Output the (x, y) coordinate of the center of the cell containing the given text.  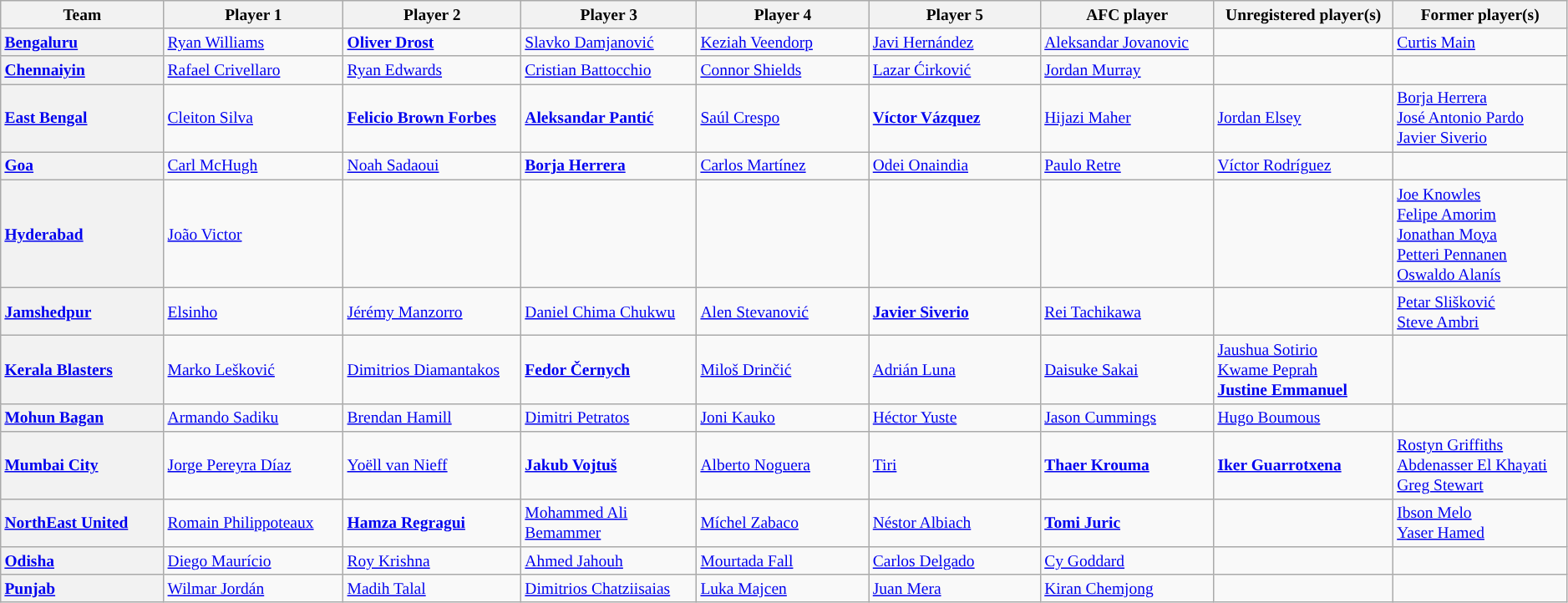
Former player(s) (1480, 15)
Hamza Regragui (433, 523)
Aleksandar Pantić (609, 119)
Brendan Hamill (433, 418)
Joni Kauko (783, 418)
Wilmar Jordán (254, 588)
Carlos Martínez (783, 165)
Madih Talal (433, 588)
Armando Sadiku (254, 418)
Víctor Vázquez (954, 119)
Cy Goddard (1128, 561)
Lazar Ćirković (954, 70)
Adrián Luna (954, 369)
Juan Mera (954, 588)
Iker Guarrotxena (1303, 464)
Hyderabad (82, 234)
Rafael Crivellaro (254, 70)
Diego Maurício (254, 561)
Chennaiyin (82, 70)
Goa (82, 165)
Player 2 (433, 15)
Player 5 (954, 15)
Marko Lešković (254, 369)
Dimitri Petratos (609, 418)
Team (82, 15)
Noah Sadaoui (433, 165)
Connor Shields (783, 70)
Petar Slišković Steve Ambri (1480, 311)
Hijazi Maher (1128, 119)
Ryan Williams (254, 42)
East Bengal (82, 119)
AFC player (1128, 15)
Héctor Yuste (954, 418)
Kiran Chemjong (1128, 588)
Víctor Rodríguez (1303, 165)
João Victor (254, 234)
Joe Knowles Felipe Amorim Jonathan Moya Petteri Pennanen Oswaldo Alanís (1480, 234)
Odisha (82, 561)
Dimitrios Diamantakos (433, 369)
Elsinho (254, 311)
Player 1 (254, 15)
Ahmed Jahouh (609, 561)
Ibson Melo Yaser Hamed (1480, 523)
Hugo Boumous (1303, 418)
Mumbai City (82, 464)
Míchel Zabaco (783, 523)
Borja Herrera (609, 165)
Mourtada Fall (783, 561)
Néstor Albiach (954, 523)
Cleiton Silva (254, 119)
Jaushua Sotirio Kwame Peprah Justine Emmanuel (1303, 369)
Carlos Delgado (954, 561)
Keziah Veendorp (783, 42)
Dimitrios Chatziisaias (609, 588)
Miloš Drinčić (783, 369)
Jorge Pereyra Díaz (254, 464)
Fedor Černych (609, 369)
Jamshedpur (82, 311)
Rostyn Griffiths Abdenasser El Khayati Greg Stewart (1480, 464)
Curtis Main (1480, 42)
Player 4 (783, 15)
Bengaluru (82, 42)
Jakub Vojtuš (609, 464)
Carl McHugh (254, 165)
Saúl Crespo (783, 119)
Aleksandar Jovanovic (1128, 42)
Cristian Battocchio (609, 70)
Javi Hernández (954, 42)
Unregistered player(s) (1303, 15)
Slavko Damjanović (609, 42)
Daisuke Sakai (1128, 369)
Borja Herrera José Antonio Pardo Javier Siverio (1480, 119)
NorthEast United (82, 523)
Jérémy Manzorro (433, 311)
Felicio Brown Forbes (433, 119)
Paulo Retre (1128, 165)
Thaer Krouma (1128, 464)
Oliver Drost (433, 42)
Alberto Noguera (783, 464)
Daniel Chima Chukwu (609, 311)
Romain Philippoteaux (254, 523)
Mohun Bagan (82, 418)
Roy Krishna (433, 561)
Jason Cummings (1128, 418)
Ryan Edwards (433, 70)
Alen Stevanović (783, 311)
Tiri (954, 464)
Tomi Juric (1128, 523)
Kerala Blasters (82, 369)
Punjab (82, 588)
Jordan Murray (1128, 70)
Yoëll van Nieff (433, 464)
Jordan Elsey (1303, 119)
Rei Tachikawa (1128, 311)
Javier Siverio (954, 311)
Luka Majcen (783, 588)
Odei Onaindia (954, 165)
Player 3 (609, 15)
Mohammed Ali Bemammer (609, 523)
